Determine the (x, y) coordinate at the center of the cell enclosing the given text.  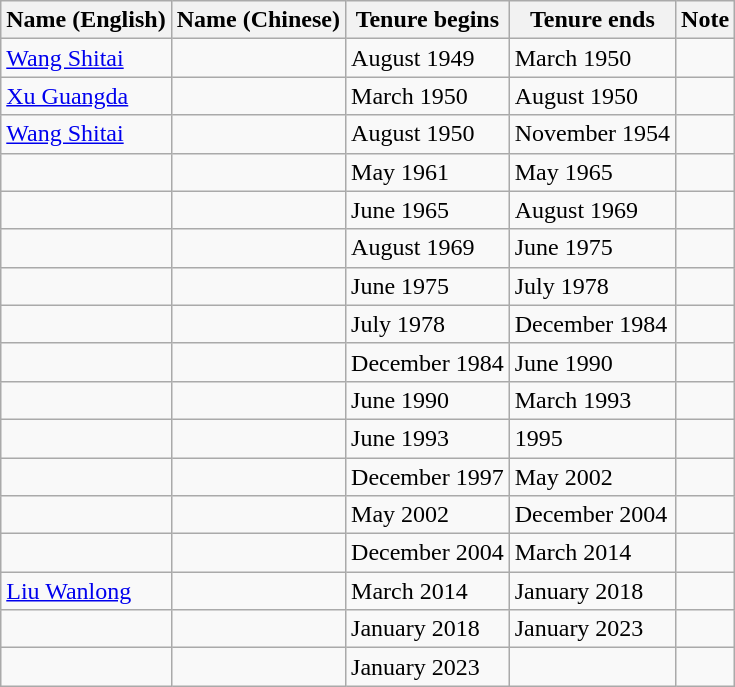
May 1961 (428, 172)
November 1954 (592, 134)
1995 (592, 438)
Name (Chinese) (258, 20)
Liu Wanlong (86, 591)
Xu Guangda (86, 96)
Note (706, 20)
December 1997 (428, 477)
June 1993 (428, 438)
August 1949 (428, 58)
Name (English) (86, 20)
June 1965 (428, 210)
May 1965 (592, 172)
Tenure ends (592, 20)
March 1993 (592, 400)
Tenure begins (428, 20)
